Pinpoint the cell where the given text exists, returning its (x, y) midpoint coordinate. 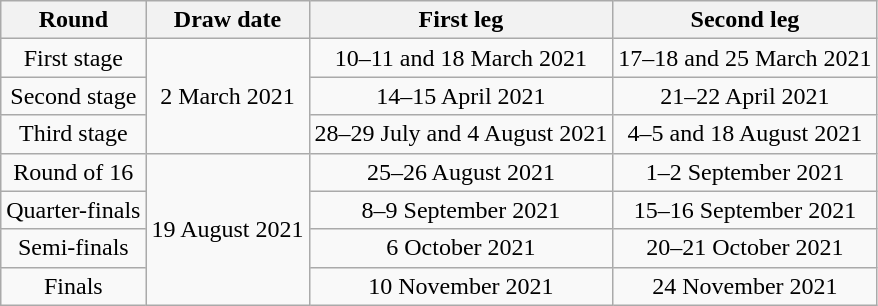
28–29 July and 4 August 2021 (461, 134)
Third stage (74, 134)
Semi-finals (74, 248)
6 October 2021 (461, 248)
25–26 August 2021 (461, 172)
17–18 and 25 March 2021 (745, 58)
14–15 April 2021 (461, 96)
20–21 October 2021 (745, 248)
10 November 2021 (461, 286)
8–9 September 2021 (461, 210)
Quarter-finals (74, 210)
First leg (461, 20)
Round of 16 (74, 172)
1–2 September 2021 (745, 172)
First stage (74, 58)
Second leg (745, 20)
21–22 April 2021 (745, 96)
Draw date (228, 20)
2 March 2021 (228, 96)
10–11 and 18 March 2021 (461, 58)
Finals (74, 286)
15–16 September 2021 (745, 210)
24 November 2021 (745, 286)
4–5 and 18 August 2021 (745, 134)
19 August 2021 (228, 229)
Round (74, 20)
Second stage (74, 96)
